Locate the cell with the specified text and output its (X, Y) center coordinate. 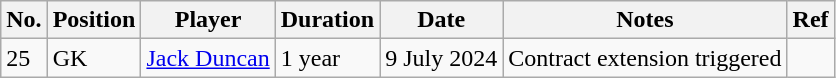
25 (24, 58)
Duration (327, 20)
Position (94, 20)
Date (442, 20)
Player (208, 20)
GK (94, 58)
Ref (810, 20)
Jack Duncan (208, 58)
9 July 2024 (442, 58)
Contract extension triggered (645, 58)
No. (24, 20)
1 year (327, 58)
Notes (645, 20)
